Capture the cell that displays the provided text and extract its (X, Y) central coordinate. 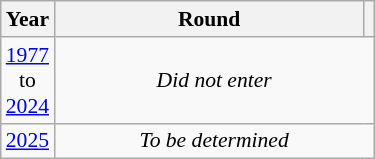
2025 (28, 141)
1977to2024 (28, 80)
Did not enter (214, 80)
Year (28, 19)
To be determined (214, 141)
Round (209, 19)
